Capture the cell that displays the provided text and extract its (X, Y) central coordinate. 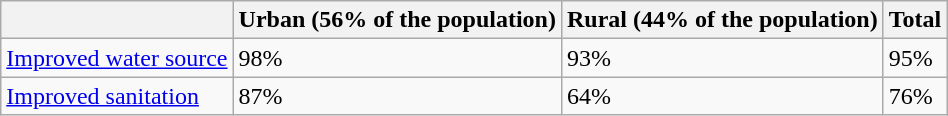
Rural (44% of the population) (722, 20)
Total (915, 20)
76% (915, 96)
98% (397, 58)
87% (397, 96)
95% (915, 58)
Improved water source (117, 58)
64% (722, 96)
Urban (56% of the population) (397, 20)
93% (722, 58)
Improved sanitation (117, 96)
